Extract the [X, Y] coordinate from the center of the cell holding the provided text.  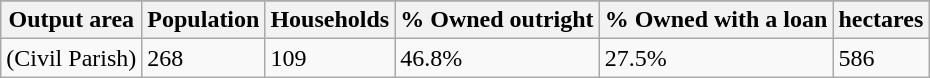
(Civil Parish) [72, 58]
268 [204, 58]
586 [881, 58]
27.5% [716, 58]
hectares [881, 20]
Households [330, 20]
Population [204, 20]
46.8% [497, 58]
Output area [72, 20]
% Owned outright [497, 20]
109 [330, 58]
% Owned with a loan [716, 20]
